Return the [x, y] coordinate for the center point of the cell that contains the specified text.  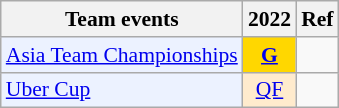
2022 [270, 19]
Uber Cup [122, 90]
Team events [122, 19]
Asia Team Championships [122, 55]
Ref [317, 19]
QF [270, 90]
G [270, 55]
